Output the [x, y] coordinate of the center of the cell containing the given text.  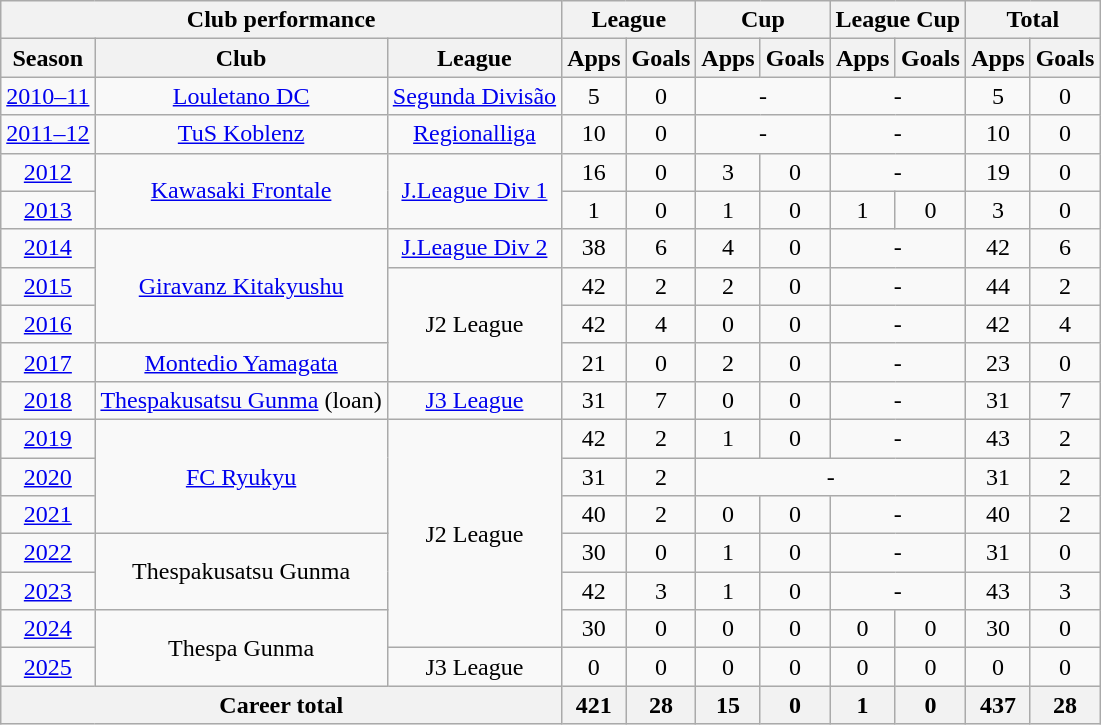
Segunda Divisão [474, 96]
2024 [48, 629]
2018 [48, 400]
2023 [48, 591]
38 [594, 248]
2020 [48, 477]
Thespakusatsu Gunma (loan) [241, 400]
Season [48, 58]
Giravanz Kitakyushu [241, 286]
437 [998, 705]
Kawasaki Frontale [241, 191]
Thespakusatsu Gunma [241, 572]
2011–12 [48, 134]
J.League Div 2 [474, 248]
Regionalliga [474, 134]
2012 [48, 172]
2010–11 [48, 96]
Louletano DC [241, 96]
421 [594, 705]
16 [594, 172]
15 [728, 705]
2021 [48, 515]
2014 [48, 248]
44 [998, 286]
2019 [48, 438]
23 [998, 362]
Total [1033, 20]
Montedio Yamagata [241, 362]
2022 [48, 553]
FC Ryukyu [241, 476]
21 [594, 362]
Cup [763, 20]
League Cup [898, 20]
TuS Koblenz [241, 134]
2015 [48, 286]
Thespa Gunma [241, 648]
Club [241, 58]
2016 [48, 324]
2025 [48, 667]
2013 [48, 210]
Club performance [282, 20]
19 [998, 172]
Career total [282, 705]
J.League Div 1 [474, 191]
2017 [48, 362]
